Capture the cell that displays the provided text and extract its [X, Y] central coordinate. 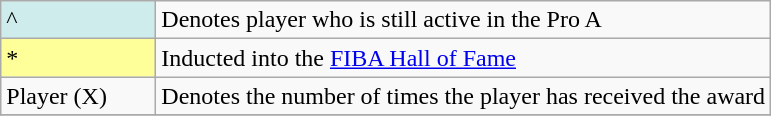
* [78, 58]
^ [78, 20]
Player (X) [78, 96]
Inducted into the FIBA Hall of Fame [464, 58]
Denotes the number of times the player has received the award [464, 96]
Denotes player who is still active in the Pro A [464, 20]
